For the text-containing cell, return its midpoint in (X, Y) coordinate format. 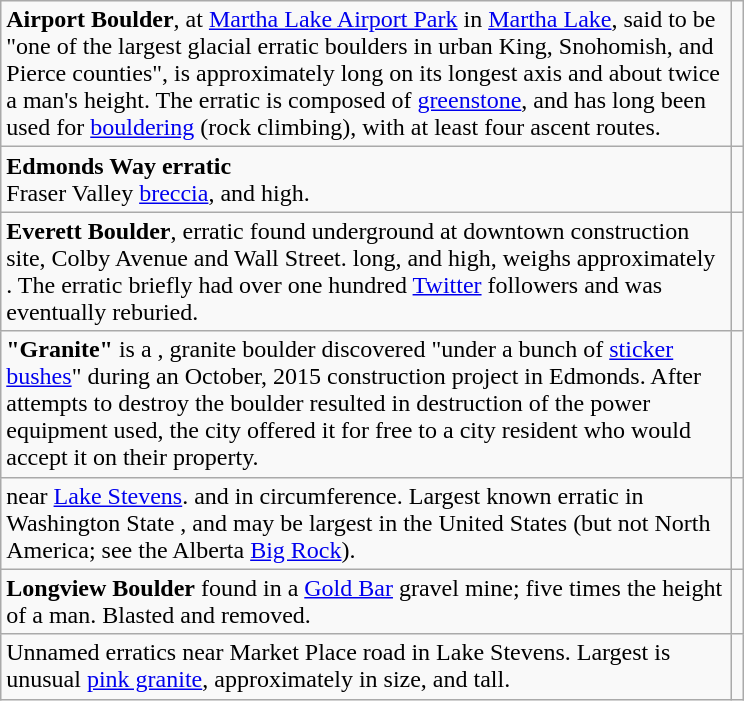
Unnamed erratics near Market Place road in Lake Stevens. Largest is unusual pink granite, approximately in size, and tall. (366, 666)
Longview Boulder found in a Gold Bar gravel mine; five times the height of a man. Blasted and removed. (366, 602)
Edmonds Way erraticFraser Valley breccia, and high. (366, 180)
